Return [X, Y] of the center of cell containing provided text 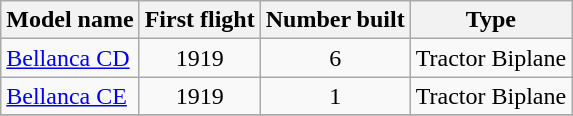
Number built [335, 20]
Bellanca CD [70, 58]
Model name [70, 20]
Bellanca CE [70, 96]
Type [490, 20]
1 [335, 96]
First flight [200, 20]
6 [335, 58]
